Locate the cell with the specified text and output its (X, Y) center coordinate. 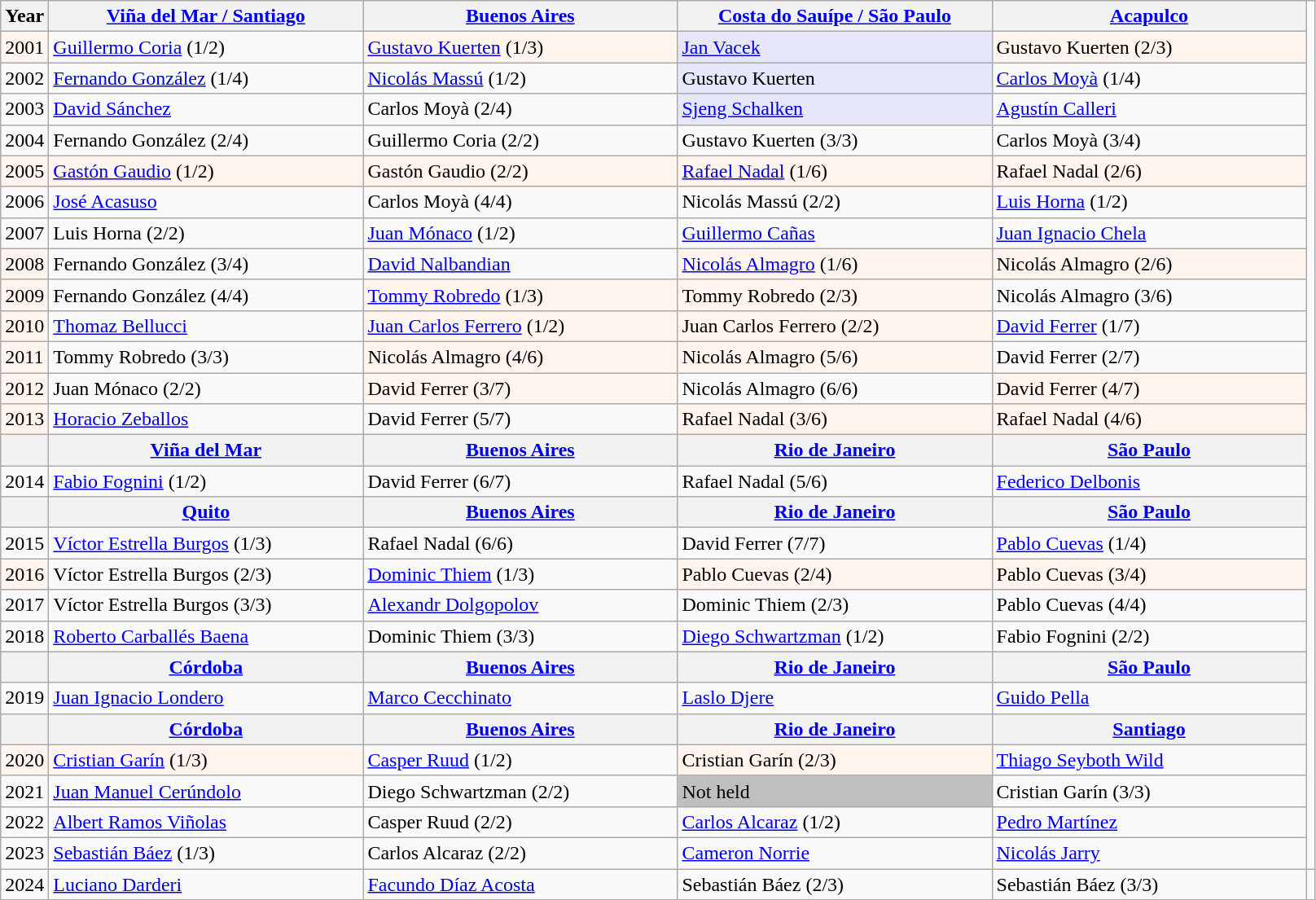
Diego Schwartzman (1/2) (835, 636)
Luis Horna (1/2) (1149, 202)
Guido Pella (1149, 698)
Fernando González (4/4) (206, 295)
Rafael Nadal (4/6) (1149, 419)
David Ferrer (1/7) (1149, 326)
Quito (206, 512)
2005 (24, 171)
Nicolás Massú (2/2) (835, 202)
Cristian Garín (3/3) (1149, 791)
2013 (24, 419)
Rafael Nadal (3/6) (835, 419)
Nicolás Almagro (6/6) (835, 389)
David Ferrer (3/7) (520, 389)
2011 (24, 357)
Albert Ramos Viñolas (206, 822)
Dominic Thiem (2/3) (835, 605)
2015 (24, 543)
Dominic Thiem (3/3) (520, 636)
Pablo Cuevas (4/4) (1149, 605)
Pablo Cuevas (2/4) (835, 574)
Fernando González (3/4) (206, 264)
Tommy Robredo (2/3) (835, 295)
Gustavo Kuerten (835, 78)
Not held (835, 791)
Nicolás Almagro (1/6) (835, 264)
Pablo Cuevas (1/4) (1149, 543)
Luciano Darderi (206, 884)
Tommy Robredo (3/3) (206, 357)
Nicolás Jarry (1149, 853)
Carlos Alcaraz (1/2) (835, 822)
David Ferrer (2/7) (1149, 357)
Carlos Moyà (1/4) (1149, 78)
Juan Manuel Cerúndolo (206, 791)
Pedro Martínez (1149, 822)
2020 (24, 760)
Fabio Fognini (1/2) (206, 481)
Laslo Djere (835, 698)
2014 (24, 481)
Gustavo Kuerten (2/3) (1149, 47)
2001 (24, 47)
Víctor Estrella Burgos (2/3) (206, 574)
Rafael Nadal (6/6) (520, 543)
Casper Ruud (1/2) (520, 760)
Horacio Zeballos (206, 419)
Cristian Garín (1/3) (206, 760)
Juan Mónaco (1/2) (520, 233)
Sebastián Báez (2/3) (835, 884)
2017 (24, 605)
Pablo Cuevas (3/4) (1149, 574)
Gustavo Kuerten (1/3) (520, 47)
Year (24, 16)
David Ferrer (5/7) (520, 419)
2019 (24, 698)
Nicolás Almagro (4/6) (520, 357)
Juan Ignacio Chela (1149, 233)
Gastón Gaudio (2/2) (520, 171)
2007 (24, 233)
Nicolás Almagro (2/6) (1149, 264)
Facundo Díaz Acosta (520, 884)
Fernando González (2/4) (206, 140)
Carlos Moyà (4/4) (520, 202)
Rafael Nadal (1/6) (835, 171)
2021 (24, 791)
Jan Vacek (835, 47)
Juan Mónaco (2/2) (206, 389)
2016 (24, 574)
2003 (24, 109)
Agustín Calleri (1149, 109)
2009 (24, 295)
Santiago (1149, 729)
Viña del Mar (206, 450)
Casper Ruud (2/2) (520, 822)
2008 (24, 264)
Juan Carlos Ferrero (1/2) (520, 326)
Cristian Garín (2/3) (835, 760)
Viña del Mar / Santiago (206, 16)
2010 (24, 326)
2006 (24, 202)
2012 (24, 389)
2024 (24, 884)
Fabio Fognini (2/2) (1149, 636)
Acapulco (1149, 16)
Fernando González (1/4) (206, 78)
Gustavo Kuerten (3/3) (835, 140)
2004 (24, 140)
Costa do Sauípe / São Paulo (835, 16)
David Ferrer (6/7) (520, 481)
Rafael Nadal (2/6) (1149, 171)
2018 (24, 636)
Tommy Robredo (1/3) (520, 295)
Dominic Thiem (1/3) (520, 574)
David Ferrer (4/7) (1149, 389)
Juan Carlos Ferrero (2/2) (835, 326)
Nicolás Almagro (5/6) (835, 357)
Federico Delbonis (1149, 481)
Gastón Gaudio (1/2) (206, 171)
Roberto Carballés Baena (206, 636)
Marco Cecchinato (520, 698)
Guillermo Coria (2/2) (520, 140)
Carlos Moyà (3/4) (1149, 140)
Thiago Seyboth Wild (1149, 760)
Guillermo Coria (1/2) (206, 47)
José Acasuso (206, 202)
Nicolás Almagro (3/6) (1149, 295)
Sebastián Báez (3/3) (1149, 884)
Víctor Estrella Burgos (1/3) (206, 543)
Juan Ignacio Londero (206, 698)
David Ferrer (7/7) (835, 543)
2023 (24, 853)
Alexandr Dolgopolov (520, 605)
David Sánchez (206, 109)
Víctor Estrella Burgos (3/3) (206, 605)
Luis Horna (2/2) (206, 233)
Sjeng Schalken (835, 109)
2022 (24, 822)
Nicolás Massú (1/2) (520, 78)
Rafael Nadal (5/6) (835, 481)
Cameron Norrie (835, 853)
Guillermo Cañas (835, 233)
Sebastián Báez (1/3) (206, 853)
David Nalbandian (520, 264)
Thomaz Bellucci (206, 326)
2002 (24, 78)
Diego Schwartzman (2/2) (520, 791)
Carlos Moyà (2/4) (520, 109)
Carlos Alcaraz (2/2) (520, 853)
